For the text-containing cell, return its midpoint in (X, Y) coordinate format. 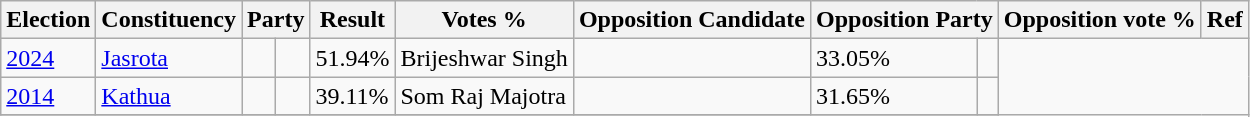
51.94% (352, 58)
Jasrota (169, 58)
Votes % (484, 20)
Ref (1224, 20)
Som Raj Majotra (484, 96)
33.05% (893, 58)
Brijeshwar Singh (484, 58)
Kathua (169, 96)
Opposition Party (904, 20)
39.11% (352, 96)
31.65% (893, 96)
Opposition vote % (1100, 20)
2014 (48, 96)
2024 (48, 58)
Party (276, 20)
Result (352, 20)
Opposition Candidate (692, 20)
Constituency (169, 20)
Election (48, 20)
